Extract the [x, y] coordinate from the center of the cell holding the provided text.  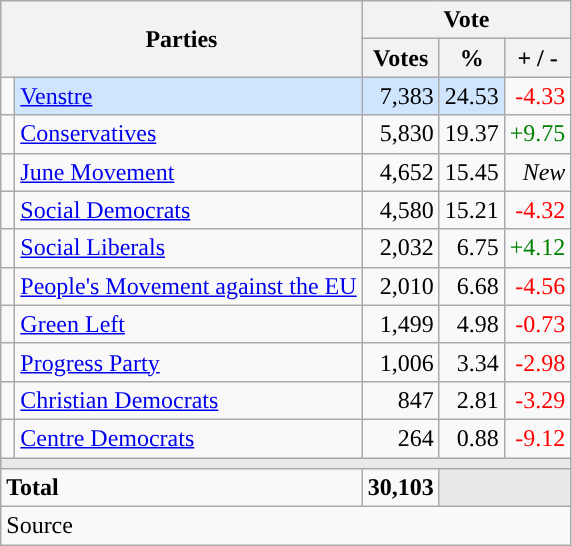
1,499 [400, 324]
-4.56 [538, 286]
Social Democrats [188, 210]
Green Left [188, 324]
2,032 [400, 248]
4.98 [472, 324]
+9.75 [538, 134]
Parties [182, 39]
New [538, 172]
Progress Party [188, 362]
30,103 [400, 488]
4,652 [400, 172]
Centre Democrats [188, 438]
June Movement [188, 172]
Christian Democrats [188, 400]
Source [286, 526]
+4.12 [538, 248]
2,010 [400, 286]
-3.29 [538, 400]
15.21 [472, 210]
7,383 [400, 96]
Votes [400, 58]
24.53 [472, 96]
People's Movement against the EU [188, 286]
6.75 [472, 248]
% [472, 58]
5,830 [400, 134]
-4.33 [538, 96]
6.68 [472, 286]
264 [400, 438]
19.37 [472, 134]
-0.73 [538, 324]
0.88 [472, 438]
Conservatives [188, 134]
-4.32 [538, 210]
Total [182, 488]
3.34 [472, 362]
Venstre [188, 96]
1,006 [400, 362]
-2.98 [538, 362]
+ / - [538, 58]
-9.12 [538, 438]
Social Liberals [188, 248]
4,580 [400, 210]
847 [400, 400]
15.45 [472, 172]
2.81 [472, 400]
Vote [466, 20]
